Identify which cell holds the provided text, then report its (x, y) central coordinate. 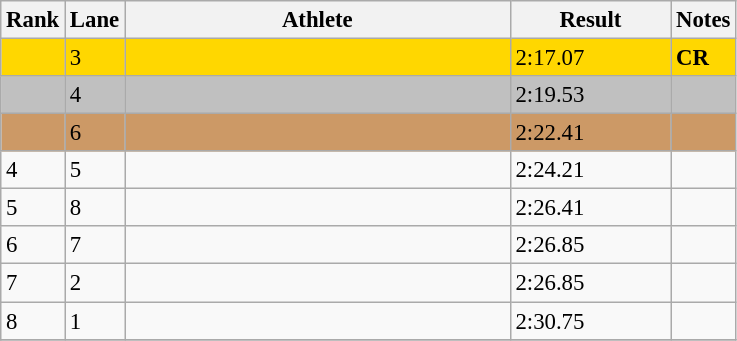
2:26.41 (590, 208)
2:30.75 (590, 321)
Rank (33, 20)
1 (95, 321)
2:17.07 (590, 58)
2:24.21 (590, 170)
2:22.41 (590, 133)
2 (95, 283)
Athlete (318, 20)
Notes (704, 20)
Lane (95, 20)
CR (704, 58)
Result (590, 20)
2:19.53 (590, 95)
3 (95, 58)
